For the text-containing cell, return its midpoint in [X, Y] coordinate format. 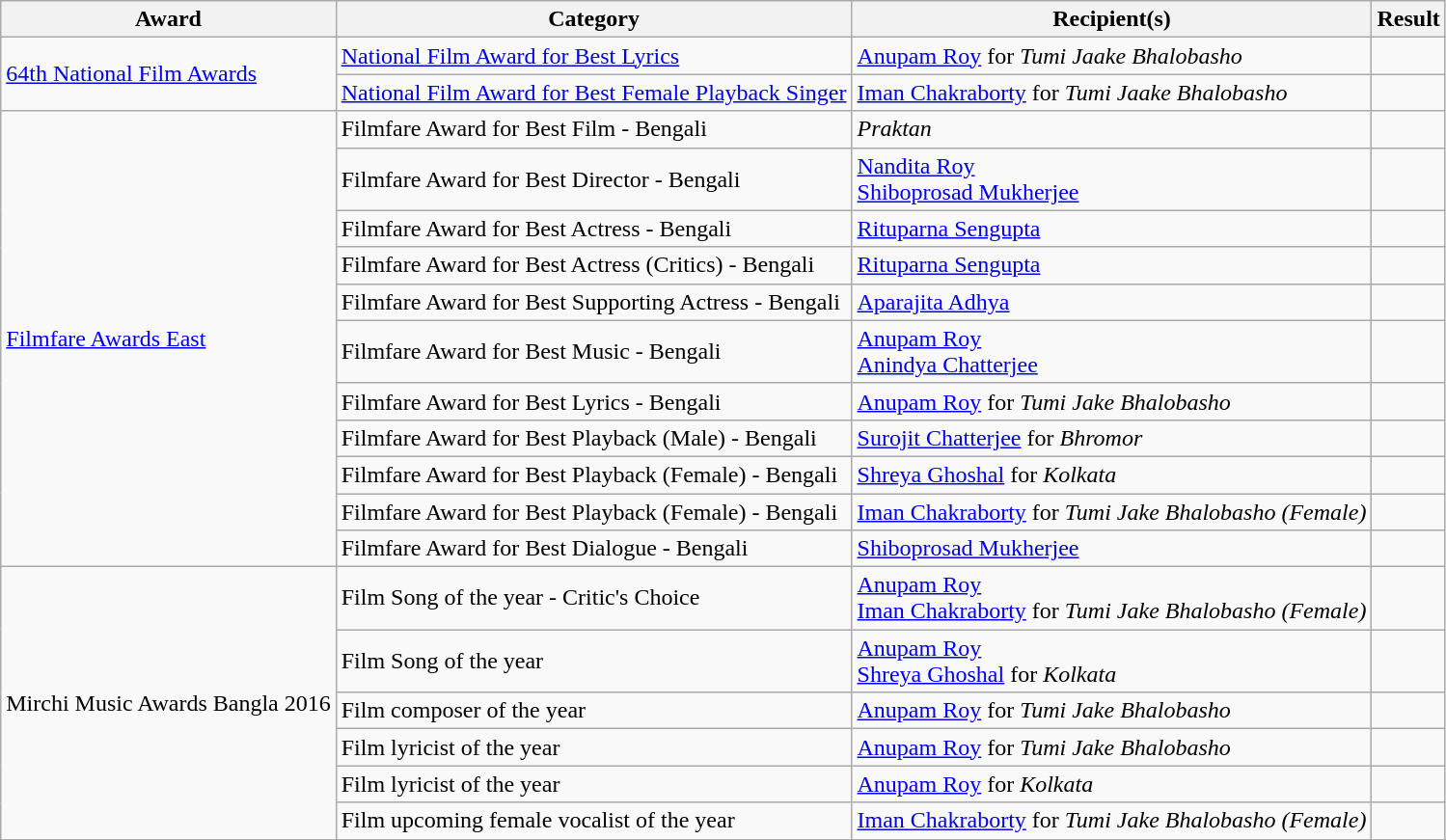
64th National Film Awards [168, 74]
Filmfare Award for Best Playback (Male) - Bengali [594, 438]
Surojit Chatterjee for Bhromor [1111, 438]
Film Song of the year - Critic's Choice [594, 598]
Filmfare Award for Best Music - Bengali [594, 351]
Filmfare Awards East [168, 339]
Filmfare Award for Best Director - Bengali [594, 179]
Award [168, 19]
Film Song of the year [594, 662]
Anupam Roy Anindya Chatterjee [1111, 351]
Film composer of the year [594, 711]
Result [1408, 19]
Anupam Roy Iman Chakraborty for Tumi Jake Bhalobasho (Female) [1111, 598]
Nandita Roy Shiboprosad Mukherjee [1111, 179]
Filmfare Award for Best Film - Bengali [594, 129]
Filmfare Award for Best Actress - Bengali [594, 229]
Filmfare Award for Best Dialogue - Bengali [594, 549]
Category [594, 19]
Praktan [1111, 129]
Iman Chakraborty for Tumi Jaake Bhalobasho [1111, 93]
Filmfare Award for Best Actress (Critics) - Bengali [594, 265]
Filmfare Award for Best Lyrics - Bengali [594, 401]
National Film Award for Best Lyrics [594, 56]
Anupam Roy for Tumi Jaake Bhalobasho [1111, 56]
Anupam Roy Shreya Ghoshal for Kolkata [1111, 662]
National Film Award for Best Female Playback Singer [594, 93]
Mirchi Music Awards Bangla 2016 [168, 703]
Film upcoming female vocalist of the year [594, 821]
Shiboprosad Mukherjee [1111, 549]
Anupam Roy for Kolkata [1111, 784]
Shreya Ghoshal for Kolkata [1111, 474]
Recipient(s) [1111, 19]
Aparajita Adhya [1111, 302]
Filmfare Award for Best Supporting Actress - Bengali [594, 302]
